Scan for the cell matching the given text and deliver its [x, y] coordinate at center. 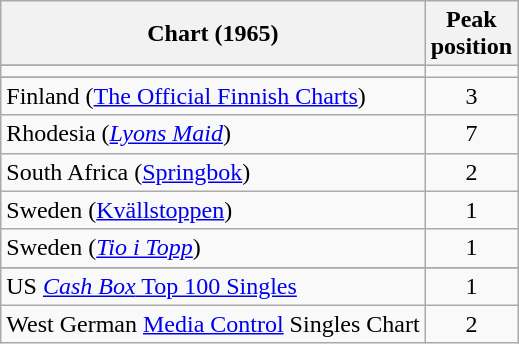
Rhodesia (Lyons Maid) [213, 134]
3 [471, 96]
Peakposition [471, 34]
West German Media Control Singles Chart [213, 324]
South Africa (Springbok) [213, 172]
Sweden (Kvällstoppen) [213, 210]
Chart (1965) [213, 34]
US Cash Box Top 100 Singles [213, 286]
Sweden (Tio i Topp) [213, 248]
Finland (The Official Finnish Charts) [213, 96]
7 [471, 134]
